Capture the cell that displays the provided text and extract its [x, y] central coordinate. 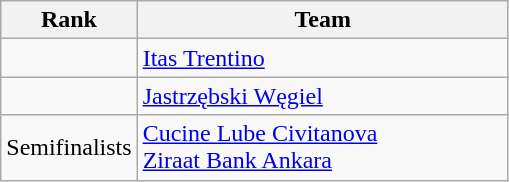
Itas Trentino [322, 58]
Cucine Lube Civitanova Ziraat Bank Ankara [322, 148]
Jastrzębski Węgiel [322, 96]
Rank [69, 20]
Semifinalists [69, 148]
Team [322, 20]
